Return (X, Y) of the center of cell containing provided text 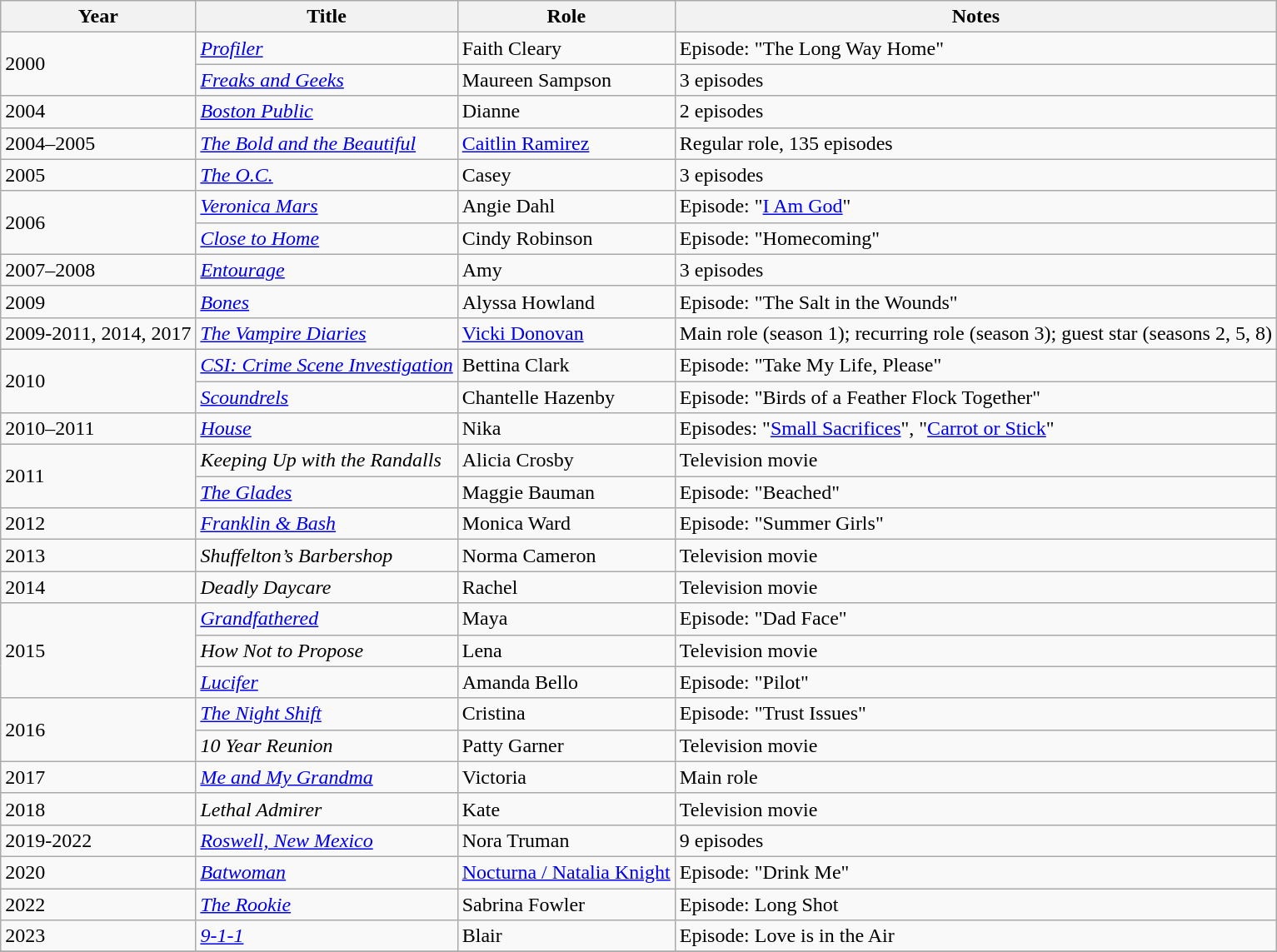
Chantelle Hazenby (566, 397)
Entourage (327, 270)
2018 (98, 809)
2009 (98, 302)
Role (566, 17)
Episode: "Beached" (975, 492)
CSI: Crime Scene Investigation (327, 365)
Episode: "Homecoming" (975, 238)
The Bold and the Beautiful (327, 143)
Vicki Donovan (566, 333)
Lethal Admirer (327, 809)
Episode: Love is in the Air (975, 936)
The Night Shift (327, 714)
Batwoman (327, 872)
Victoria (566, 777)
Me and My Grandma (327, 777)
2016 (98, 730)
Episode: "I Am God" (975, 207)
Episode: "Summer Girls" (975, 524)
Nika (566, 429)
2012 (98, 524)
Close to Home (327, 238)
Cindy Robinson (566, 238)
The Glades (327, 492)
2005 (98, 175)
2009-2011, 2014, 2017 (98, 333)
Main role (975, 777)
2010–2011 (98, 429)
Episode: "Dad Face" (975, 619)
Notes (975, 17)
Caitlin Ramirez (566, 143)
The Rookie (327, 904)
Maya (566, 619)
Episodes: "Small Sacrifices", "Carrot or Stick" (975, 429)
2023 (98, 936)
Veronica Mars (327, 207)
Title (327, 17)
2017 (98, 777)
Grandfathered (327, 619)
Main role (season 1); recurring role (season 3); guest star (seasons 2, 5, 8) (975, 333)
Rachel (566, 587)
Patty Garner (566, 745)
2004–2005 (98, 143)
9-1-1 (327, 936)
2 episodes (975, 112)
Bettina Clark (566, 365)
Dianne (566, 112)
Franklin & Bash (327, 524)
Freaks and Geeks (327, 80)
Shuffelton’s Barbershop (327, 556)
The O.C. (327, 175)
Angie Dahl (566, 207)
Episode: "The Long Way Home" (975, 48)
Boston Public (327, 112)
2004 (98, 112)
Scoundrels (327, 397)
Year (98, 17)
Maureen Sampson (566, 80)
2000 (98, 64)
2014 (98, 587)
2007–2008 (98, 270)
Amanda Bello (566, 682)
2010 (98, 381)
Kate (566, 809)
Episode: Long Shot (975, 904)
Episode: "Take My Life, Please" (975, 365)
Bones (327, 302)
Roswell, New Mexico (327, 840)
Alyssa Howland (566, 302)
Episode: "Drink Me" (975, 872)
Cristina (566, 714)
How Not to Propose (327, 650)
2020 (98, 872)
2006 (98, 222)
Maggie Bauman (566, 492)
Casey (566, 175)
House (327, 429)
Lena (566, 650)
Regular role, 135 episodes (975, 143)
Episode: "Trust Issues" (975, 714)
Lucifer (327, 682)
2015 (98, 650)
2022 (98, 904)
2011 (98, 476)
Alicia Crosby (566, 461)
Nocturna / Natalia Knight (566, 872)
2013 (98, 556)
Blair (566, 936)
Norma Cameron (566, 556)
Deadly Daycare (327, 587)
Monica Ward (566, 524)
Keeping Up with the Randalls (327, 461)
Episode: "The Salt in the Wounds" (975, 302)
10 Year Reunion (327, 745)
9 episodes (975, 840)
Amy (566, 270)
Faith Cleary (566, 48)
The Vampire Diaries (327, 333)
Episode: "Birds of a Feather Flock Together" (975, 397)
Sabrina Fowler (566, 904)
Episode: "Pilot" (975, 682)
Profiler (327, 48)
Nora Truman (566, 840)
2019-2022 (98, 840)
